Return [x, y] of the center of cell containing provided text 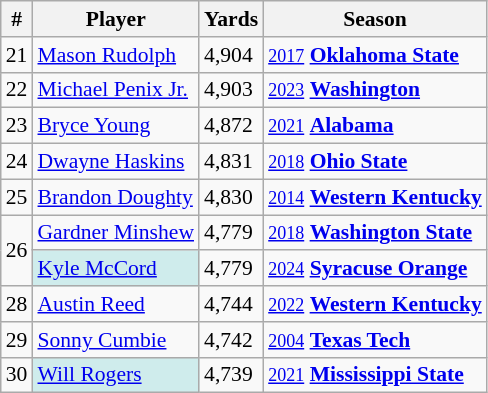
Player [116, 19]
4,831 [231, 162]
Dwayne Haskins [116, 162]
22 [17, 90]
2021 Mississippi State [375, 375]
Brandon Doughty [116, 197]
2014 Western Kentucky [375, 197]
25 [17, 197]
Michael Penix Jr. [116, 90]
2024 Syracuse Orange [375, 269]
30 [17, 375]
Season [375, 19]
2004 Texas Tech [375, 340]
Sonny Cumbie [116, 340]
26 [17, 250]
Kyle McCord [116, 269]
23 [17, 126]
28 [17, 304]
2018 Ohio State [375, 162]
Yards [231, 19]
21 [17, 55]
24 [17, 162]
4,904 [231, 55]
29 [17, 340]
4,744 [231, 304]
Mason Rudolph [116, 55]
# [17, 19]
Will Rogers [116, 375]
4,872 [231, 126]
4,742 [231, 340]
2017 Oklahoma State [375, 55]
4,830 [231, 197]
2021 Alabama [375, 126]
Austin Reed [116, 304]
4,739 [231, 375]
2018 Washington State [375, 233]
Gardner Minshew [116, 233]
2022 Western Kentucky [375, 304]
Bryce Young [116, 126]
4,903 [231, 90]
2023 Washington [375, 90]
